Search for the cell housing the specified text and yield its [X, Y] center coordinate. 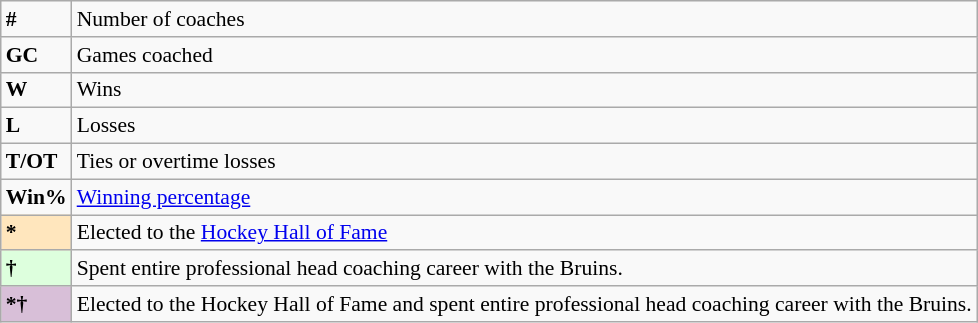
*† [36, 304]
* [36, 233]
Elected to the Hockey Hall of Fame [524, 233]
Spent entire professional head coaching career with the Bruins. [524, 269]
Ties or overtime losses [524, 162]
# [36, 19]
† [36, 269]
W [36, 90]
Games coached [524, 55]
Winning percentage [524, 197]
T/OT [36, 162]
L [36, 126]
Elected to the Hockey Hall of Fame and spent entire professional head coaching career with the Bruins. [524, 304]
Wins [524, 90]
Losses [524, 126]
Number of coaches [524, 19]
GC [36, 55]
Win% [36, 197]
